Return the [X, Y] coordinate for the center point of the cell that contains the specified text.  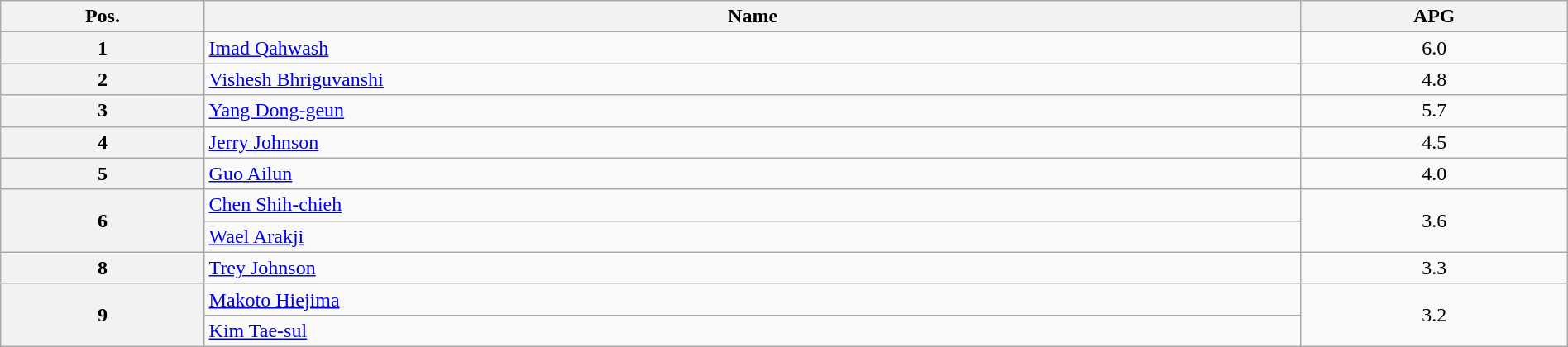
3.2 [1434, 315]
4.5 [1434, 142]
Vishesh Bhriguvanshi [753, 79]
Chen Shih-chieh [753, 205]
Kim Tae-sul [753, 330]
5.7 [1434, 111]
5 [103, 173]
8 [103, 268]
Pos. [103, 17]
Guo Ailun [753, 173]
6.0 [1434, 48]
4.8 [1434, 79]
Trey Johnson [753, 268]
Yang Dong-geun [753, 111]
4.0 [1434, 173]
3.3 [1434, 268]
4 [103, 142]
Makoto Hiejima [753, 299]
Wael Arakji [753, 236]
3 [103, 111]
Name [753, 17]
Jerry Johnson [753, 142]
Imad Qahwash [753, 48]
APG [1434, 17]
1 [103, 48]
2 [103, 79]
9 [103, 315]
6 [103, 221]
3.6 [1434, 221]
